Find where the given text appears and provide that cell's center as [x, y] coordinate. 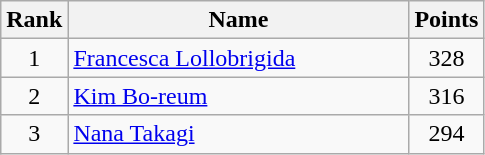
Name [238, 20]
Nana Takagi [238, 134]
328 [446, 58]
2 [34, 96]
Points [446, 20]
Kim Bo-reum [238, 96]
316 [446, 96]
1 [34, 58]
Rank [34, 20]
3 [34, 134]
294 [446, 134]
Francesca Lollobrigida [238, 58]
